Extract the [x, y] coordinate from the center of the cell holding the provided text.  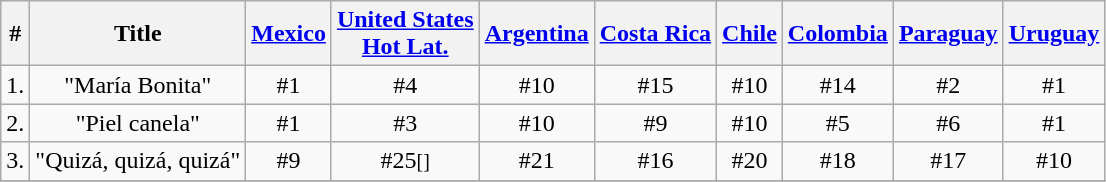
2. [16, 123]
"María Bonita" [138, 85]
Colombia [838, 34]
3. [16, 161]
#18 [838, 161]
#21 [536, 161]
#14 [838, 85]
#3 [405, 123]
"Quizá, quizá, quizá" [138, 161]
1. [16, 85]
Argentina [536, 34]
Title [138, 34]
Mexico [289, 34]
#15 [655, 85]
#20 [750, 161]
"Piel canela" [138, 123]
Costa Rica [655, 34]
#5 [838, 123]
#2 [948, 85]
United StatesHot Lat. [405, 34]
#4 [405, 85]
#16 [655, 161]
#17 [948, 161]
#25[] [405, 161]
#6 [948, 123]
Uruguay [1054, 34]
Paraguay [948, 34]
Chile [750, 34]
# [16, 34]
